Output the [X, Y] coordinate of the center of the cell containing the given text.  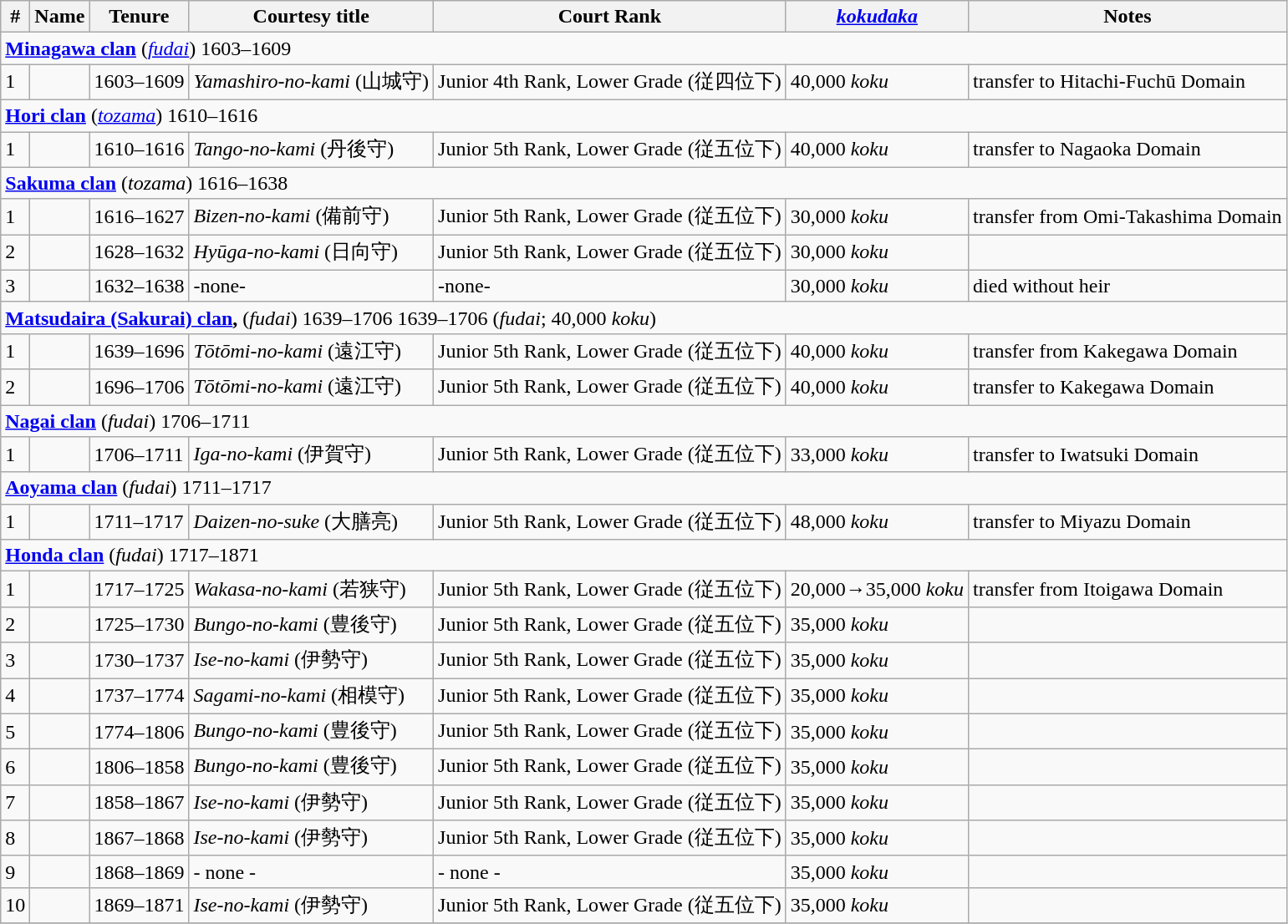
transfer to Nagaoka Domain [1128, 150]
Tenure [139, 17]
1774–1806 [139, 732]
1610–1616 [139, 150]
1711–1717 [139, 521]
1706–1711 [139, 454]
5 [15, 732]
4 [15, 697]
# [15, 17]
Aoyama clan (fudai) 1711–1717 [644, 488]
Tango-no-kami (丹後守) [311, 150]
Bizen-no-kami (備前守) [311, 217]
9 [15, 871]
1869–1871 [139, 906]
Honda clan (fudai) 1717–1871 [644, 556]
8 [15, 839]
transfer to Hitachi-Fuchū Domain [1128, 82]
33,000 koku [877, 454]
Iga-no-kami (伊賀守) [311, 454]
6 [15, 767]
transfer from Itoigawa Domain [1128, 590]
Matsudaira (Sakurai) clan, (fudai) 1639–1706 1639–1706 (fudai; 40,000 koku) [644, 317]
Daizen-no-suke (大膳亮) [311, 521]
1696–1706 [139, 388]
1616–1627 [139, 217]
1868–1869 [139, 871]
transfer to Kakegawa Domain [1128, 388]
1867–1868 [139, 839]
Hyūga-no-kami (日向守) [311, 252]
Hori clan (tozama) 1610–1616 [644, 115]
Notes [1128, 17]
10 [15, 906]
1639–1696 [139, 351]
20,000→35,000 koku [877, 590]
1628–1632 [139, 252]
Yamashiro-no-kami (山城守) [311, 82]
Sakuma clan (tozama) 1616–1638 [644, 183]
Sagami-no-kami (相模守) [311, 697]
transfer from Kakegawa Domain [1128, 351]
7 [15, 802]
transfer to Iwatsuki Domain [1128, 454]
1717–1725 [139, 590]
1725–1730 [139, 625]
1603–1609 [139, 82]
1632–1638 [139, 286]
transfer to Miyazu Domain [1128, 521]
transfer from Omi-Takashima Domain [1128, 217]
1737–1774 [139, 697]
Junior 4th Rank, Lower Grade (従四位下) [610, 82]
Name [60, 17]
Wakasa-no-kami (若狭守) [311, 590]
48,000 koku [877, 521]
1806–1858 [139, 767]
Courtesy title [311, 17]
kokudaka [877, 17]
died without heir [1128, 286]
1858–1867 [139, 802]
1730–1737 [139, 660]
Minagawa clan (fudai) 1603–1609 [644, 48]
Court Rank [610, 17]
Nagai clan (fudai) 1706–1711 [644, 420]
